Return the [x, y] coordinate for the center point of the cell that contains the specified text.  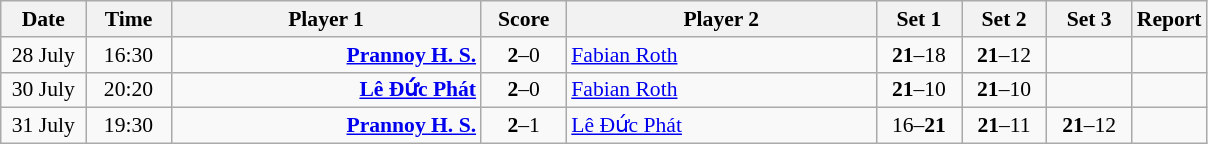
Date [44, 19]
21–11 [1004, 126]
31 July [44, 126]
19:30 [128, 126]
30 July [44, 90]
Player 2 [721, 19]
20:20 [128, 90]
Report [1170, 19]
Score [524, 19]
16–21 [918, 126]
Set 3 [1090, 19]
28 July [44, 55]
2–1 [524, 126]
Set 2 [1004, 19]
16:30 [128, 55]
Set 1 [918, 19]
Time [128, 19]
21–18 [918, 55]
Player 1 [326, 19]
